Capture the cell that displays the provided text and extract its (x, y) central coordinate. 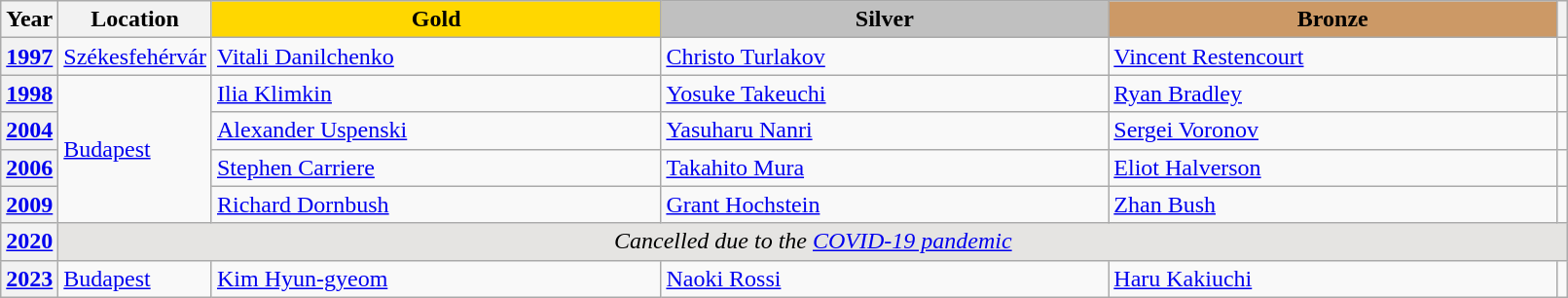
Stephen Carriere (436, 168)
1998 (29, 93)
Naoki Rossi (885, 279)
Alexander Uspenski (436, 130)
Haru Kakiuchi (1333, 279)
Vincent Restencourt (1333, 56)
Ilia Klimkin (436, 93)
Székesfehérvár (135, 56)
2020 (29, 242)
Richard Dornbush (436, 205)
Sergei Voronov (1333, 130)
Eliot Halverson (1333, 168)
Yasuharu Nanri (885, 130)
Year (29, 19)
Gold (436, 19)
Vitali Danilchenko (436, 56)
Location (135, 19)
Zhan Bush (1333, 205)
Takahito Mura (885, 168)
1997 (29, 56)
Bronze (1333, 19)
2009 (29, 205)
2023 (29, 279)
Yosuke Takeuchi (885, 93)
Ryan Bradley (1333, 93)
Cancelled due to the COVID-19 pandemic (814, 242)
Grant Hochstein (885, 205)
Kim Hyun-gyeom (436, 279)
2006 (29, 168)
Silver (885, 19)
Christo Turlakov (885, 56)
2004 (29, 130)
